Locate the cell with the specified text and output its [x, y] center coordinate. 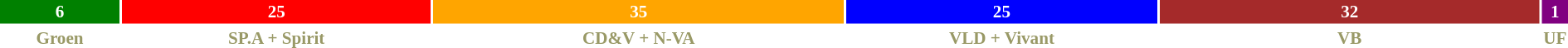
6 [60, 12]
1 [1555, 12]
35 [639, 12]
32 [1350, 12]
